For the text-containing cell, return its midpoint in [X, Y] coordinate format. 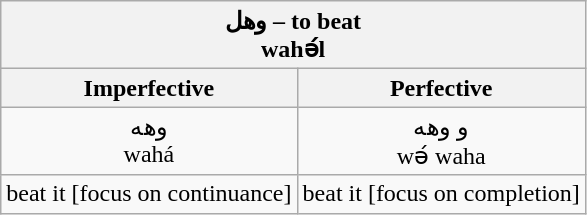
beat it [focus on continuance] [149, 194]
Perfective [441, 88]
وههwahá [149, 141]
Imperfective [149, 88]
beat it [focus on completion] [441, 194]
وهل – to beatwahә́l [294, 35]
و وههwә́ waha [441, 141]
